Extract the (X, Y) coordinate from the center of the cell holding the provided text.  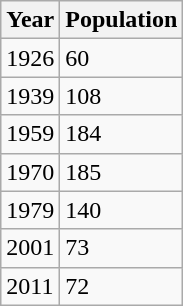
60 (122, 58)
140 (122, 210)
108 (122, 96)
1979 (30, 210)
184 (122, 134)
1939 (30, 96)
1926 (30, 58)
185 (122, 172)
Population (122, 20)
72 (122, 286)
2011 (30, 286)
73 (122, 248)
1970 (30, 172)
Year (30, 20)
1959 (30, 134)
2001 (30, 248)
